Search for the cell housing the specified text and yield its [X, Y] center coordinate. 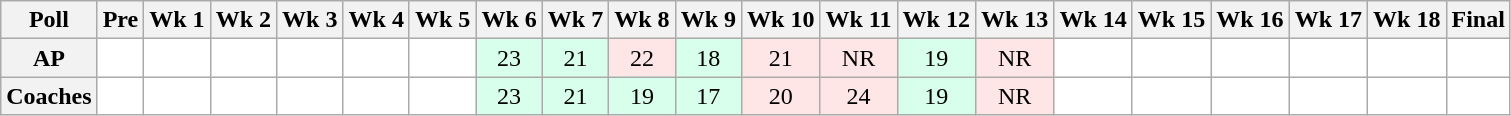
18 [708, 58]
Wk 4 [376, 20]
Poll [49, 20]
24 [858, 96]
Wk 2 [243, 20]
20 [781, 96]
Wk 14 [1093, 20]
Wk 5 [442, 20]
22 [642, 58]
AP [49, 58]
Wk 1 [177, 20]
Coaches [49, 96]
Wk 9 [708, 20]
Wk 11 [858, 20]
Pre [120, 20]
Wk 12 [936, 20]
Final [1478, 20]
Wk 13 [1014, 20]
Wk 8 [642, 20]
Wk 7 [575, 20]
Wk 10 [781, 20]
Wk 3 [310, 20]
Wk 17 [1328, 20]
Wk 18 [1407, 20]
17 [708, 96]
Wk 16 [1250, 20]
Wk 15 [1171, 20]
Wk 6 [509, 20]
